Return the (x, y) coordinate for the center point of the cell that contains the specified text.  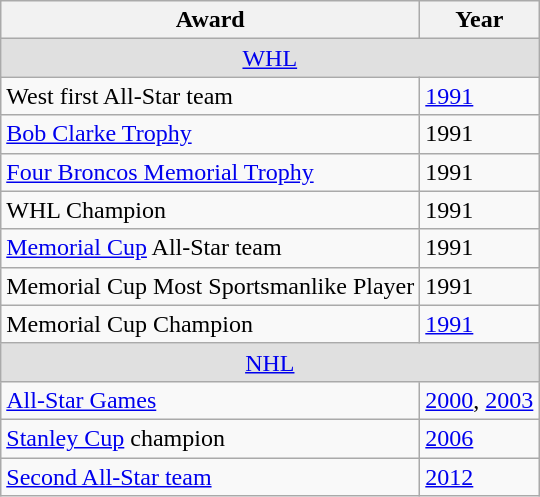
Four Broncos Memorial Trophy (210, 172)
Second All-Star team (210, 477)
2006 (480, 438)
Memorial Cup Champion (210, 324)
Year (480, 20)
Award (210, 20)
All-Star Games (210, 400)
WHL (270, 58)
Memorial Cup All-Star team (210, 248)
Stanley Cup champion (210, 438)
Bob Clarke Trophy (210, 134)
WHL Champion (210, 210)
NHL (270, 362)
Memorial Cup Most Sportsmanlike Player (210, 286)
2000, 2003 (480, 400)
2012 (480, 477)
West first All-Star team (210, 96)
